Capture the cell that displays the provided text and extract its [x, y] central coordinate. 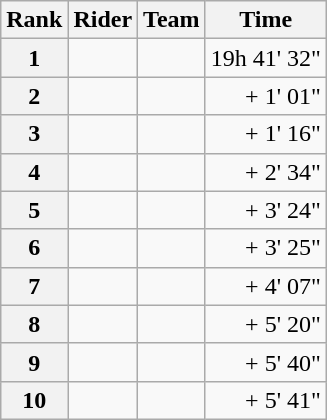
+ 5' 41" [266, 400]
5 [34, 210]
2 [34, 96]
19h 41' 32" [266, 58]
6 [34, 248]
+ 4' 07" [266, 286]
8 [34, 324]
9 [34, 362]
10 [34, 400]
+ 1' 16" [266, 134]
Rider [103, 20]
1 [34, 58]
7 [34, 286]
+ 5' 20" [266, 324]
4 [34, 172]
+ 1' 01" [266, 96]
Rank [34, 20]
Time [266, 20]
3 [34, 134]
+ 3' 24" [266, 210]
+ 2' 34" [266, 172]
Team [172, 20]
+ 5' 40" [266, 362]
+ 3' 25" [266, 248]
